Extract the [x, y] coordinate from the center of the cell holding the provided text.  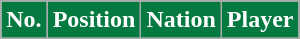
No. [24, 20]
Nation [181, 20]
Player [260, 20]
Position [94, 20]
